Identify which cell holds the provided text, then report its [X, Y] central coordinate. 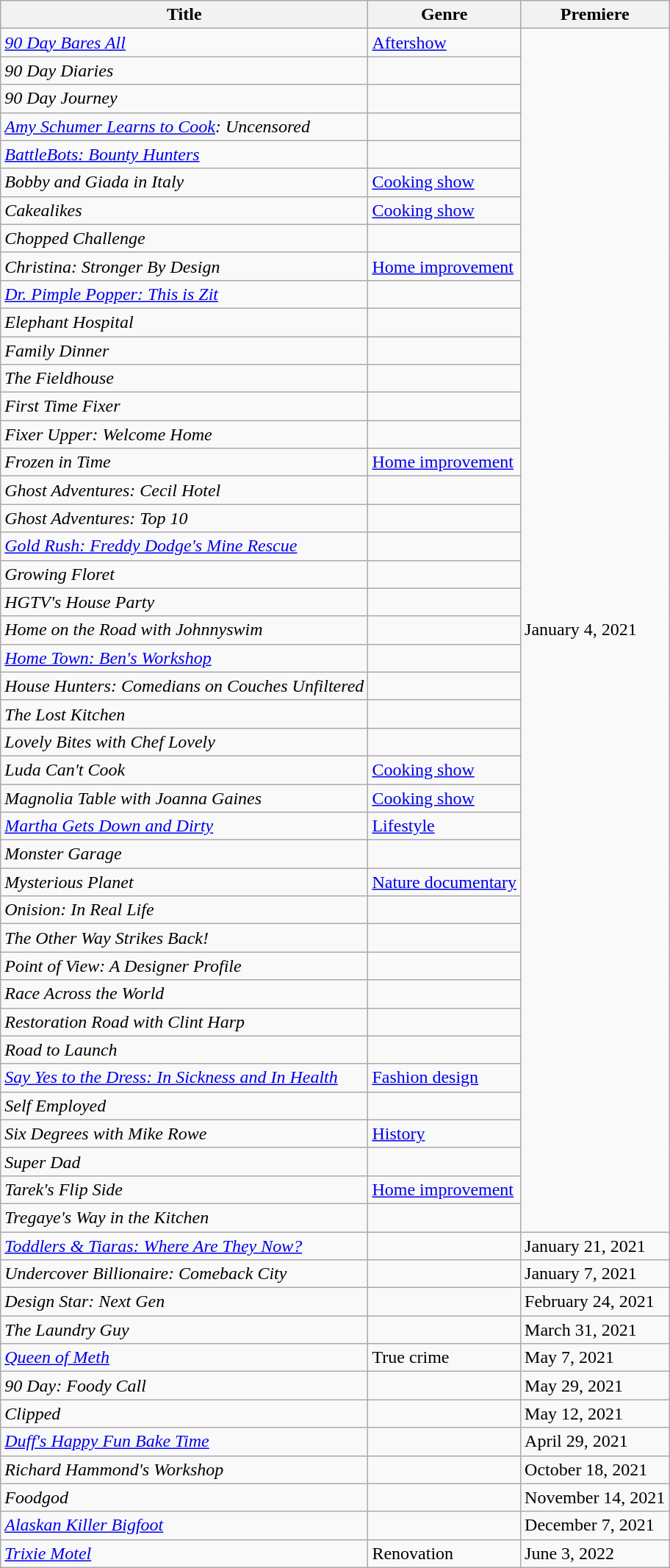
Design Star: Next Gen [184, 1302]
Undercover Billionaire: Comeback City [184, 1274]
Say Yes to the Dress: In Sickness and In Health [184, 1078]
Race Across the World [184, 994]
Queen of Meth [184, 1358]
February 24, 2021 [595, 1302]
Point of View: A Designer Profile [184, 966]
BattleBots: Bounty Hunters [184, 154]
90 Day Journey [184, 99]
Luda Can't Cook [184, 770]
Dr. Pimple Popper: This is Zit [184, 294]
Onision: In Real Life [184, 910]
Mysterious Planet [184, 882]
Road to Launch [184, 1050]
Amy Schumer Learns to Cook: Uncensored [184, 126]
The Fieldhouse [184, 379]
Six Degrees with Mike Rowe [184, 1134]
Tarek's Flip Side [184, 1189]
Ghost Adventures: Cecil Hotel [184, 490]
Christina: Stronger By Design [184, 266]
Elephant Hospital [184, 322]
December 7, 2021 [595, 1525]
Self Employed [184, 1106]
Bobby and Giada in Italy [184, 182]
Ghost Adventures: Top 10 [184, 518]
May 12, 2021 [595, 1414]
March 31, 2021 [595, 1330]
HGTV's House Party [184, 602]
First Time Fixer [184, 407]
Aftershow [444, 43]
November 14, 2021 [595, 1497]
True crime [444, 1358]
May 7, 2021 [595, 1358]
Genre [444, 15]
The Laundry Guy [184, 1330]
Title [184, 15]
House Hunters: Comedians on Couches Unfiltered [184, 686]
Fashion design [444, 1078]
Renovation [444, 1553]
Monster Garage [184, 854]
Foodgod [184, 1497]
Family Dinner [184, 351]
Restoration Road with Clint Harp [184, 1022]
Premiere [595, 15]
Gold Rush: Freddy Dodge's Mine Rescue [184, 546]
October 18, 2021 [595, 1469]
Magnolia Table with Joanna Gaines [184, 798]
January 21, 2021 [595, 1246]
Nature documentary [444, 882]
January 7, 2021 [595, 1274]
History [444, 1134]
Home on the Road with Johnnyswim [184, 630]
May 29, 2021 [595, 1386]
Fixer Upper: Welcome Home [184, 434]
Growing Floret [184, 574]
Toddlers & Tiaras: Where Are They Now? [184, 1246]
90 Day Bares All [184, 43]
90 Day Diaries [184, 71]
The Other Way Strikes Back! [184, 938]
Frozen in Time [184, 462]
June 3, 2022 [595, 1553]
Clipped [184, 1414]
Alaskan Killer Bigfoot [184, 1525]
Chopped Challenge [184, 238]
January 4, 2021 [595, 631]
The Lost Kitchen [184, 714]
Lovely Bites with Chef Lovely [184, 742]
Super Dad [184, 1161]
Cakealikes [184, 210]
Tregaye's Way in the Kitchen [184, 1217]
Trixie Motel [184, 1553]
Lifestyle [444, 826]
April 29, 2021 [595, 1442]
Richard Hammond's Workshop [184, 1469]
Martha Gets Down and Dirty [184, 826]
Home Town: Ben's Workshop [184, 658]
Duff's Happy Fun Bake Time [184, 1442]
90 Day: Foody Call [184, 1386]
